Determine the (x, y) coordinate at the center of the cell enclosing the given text.  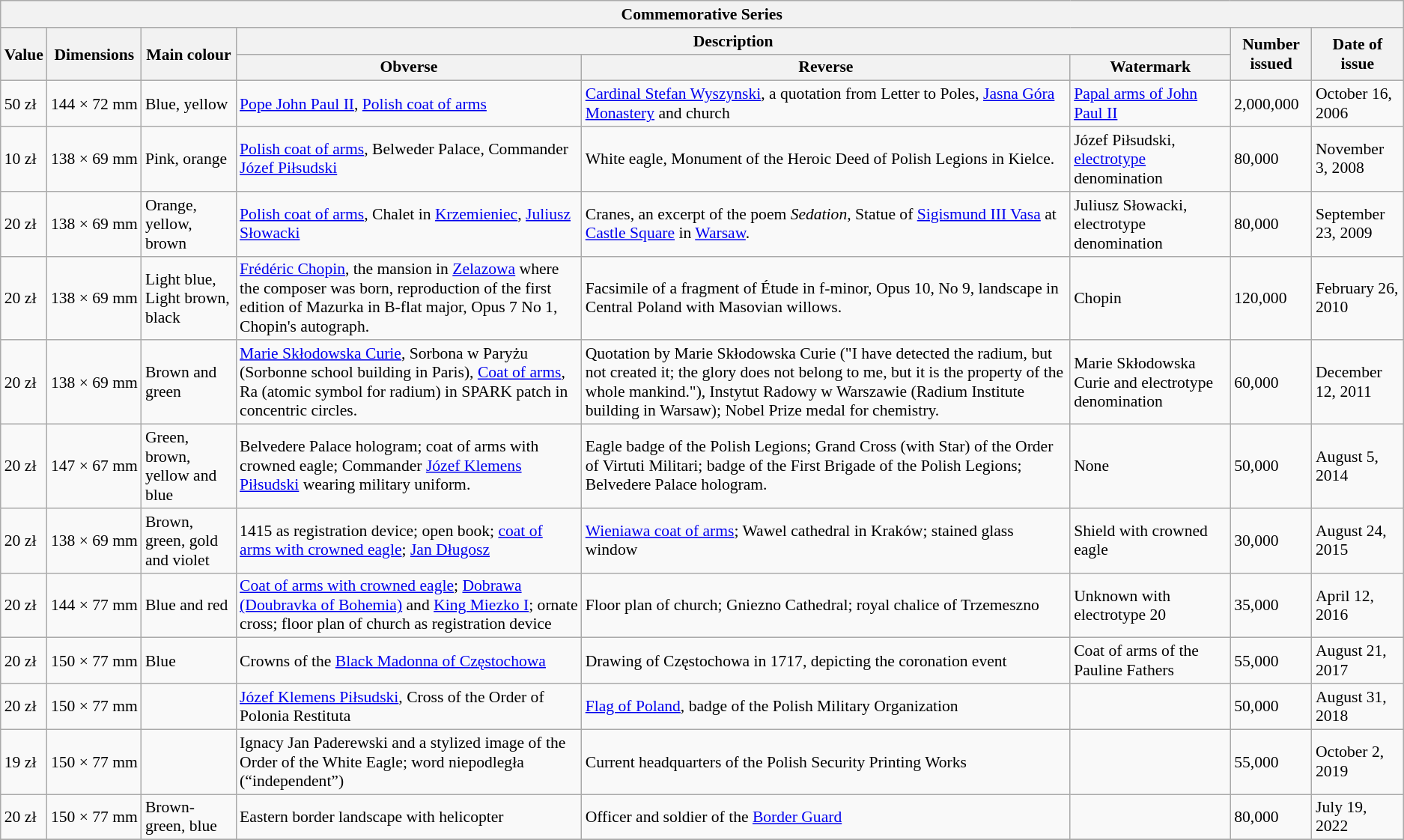
Brown, green, gold and violet (189, 541)
Unknown with electrotype 20 (1150, 605)
60,000 (1271, 383)
Facsimile of a fragment of Étude in f-minor, Opus 10, No 9, landscape in Central Poland with Masovian willows. (826, 298)
Józef Piłsudski, electrotype denomination (1150, 159)
Brown-green, blue (189, 818)
Crowns of the Black Madonna of Częstochowa (409, 660)
Officer and soldier of the Border Guard (826, 818)
Drawing of Częstochowa in 1717, depicting the coronation event (826, 660)
Obverse (409, 67)
August 24, 2015 (1358, 541)
Light blue, Light brown, black (189, 298)
147 × 67 mm (94, 466)
Cranes, an excerpt of the poem Sedation, Statue of Sigismund III Vasa at Castle Square in Warsaw. (826, 225)
10 zł (24, 159)
Blue and red (189, 605)
October 16, 2006 (1358, 103)
Date of issue (1358, 54)
White eagle, Monument of the Heroic Deed of Polish Legions in Kielce. (826, 159)
December 12, 2011 (1358, 383)
50 zł (24, 103)
Belvedere Palace hologram; coat of arms with crowned eagle; Commander Józef Klemens Piłsudski wearing military uniform. (409, 466)
February 26, 2010 (1358, 298)
Green, brown, yellow and blue (189, 466)
30,000 (1271, 541)
September 23, 2009 (1358, 225)
Papal arms of John Paul II (1150, 103)
144 × 72 mm (94, 103)
144 × 77 mm (94, 605)
Flag of Poland, badge of the Polish Military Organization (826, 707)
Ignacy Jan Paderewski and a stylized image of the Order of the White Eagle; word niepodległa (“independent”) (409, 762)
Polish coat of arms, Belweder Palace, Commander Józef Piłsudski (409, 159)
Shield with crowned eagle (1150, 541)
July 19, 2022 (1358, 818)
Juliusz Słowacki, electrotype denomination (1150, 225)
Brown and green (189, 383)
October 2, 2019 (1358, 762)
Coat of arms of the Pauline Fathers (1150, 660)
Blue, yellow (189, 103)
Pope John Paul II, Polish coat of arms (409, 103)
Floor plan of church; Gniezno Cathedral; royal chalice of Trzemeszno (826, 605)
Orange, yellow, brown (189, 225)
None (1150, 466)
120,000 (1271, 298)
Blue (189, 660)
Main colour (189, 54)
Marie Skłodowska Curie and electrotype denomination (1150, 383)
Józef Klemens Piłsudski, Cross of the Order of Polonia Restituta (409, 707)
Coat of arms with crowned eagle; Dobrawa (Doubravka of Bohemia) and King Miezko I; ornate cross; floor plan of church as registration device (409, 605)
19 zł (24, 762)
August 5, 2014 (1358, 466)
Description (733, 41)
Value (24, 54)
August 31, 2018 (1358, 707)
Eastern border landscape with helicopter (409, 818)
Dimensions (94, 54)
Reverse (826, 67)
November 3, 2008 (1358, 159)
Current headquarters of the Polish Security Printing Works (826, 762)
2,000,000 (1271, 103)
Pink, orange (189, 159)
April 12, 2016 (1358, 605)
Watermark (1150, 67)
Chopin (1150, 298)
Wieniawa coat of arms; Wawel cathedral in Kraków; stained glass window (826, 541)
Cardinal Stefan Wyszynski, a quotation from Letter to Poles, Jasna Góra Monastery and church (826, 103)
Commemorative Series (702, 14)
35,000 (1271, 605)
Polish coat of arms, Chalet in Krzemieniec, Juliusz Słowacki (409, 225)
August 21, 2017 (1358, 660)
1415 as registration device; open book; coat of arms with crowned eagle; Jan Długosz (409, 541)
Number issued (1271, 54)
